Output the [X, Y] coordinate of the center of the cell containing the given text.  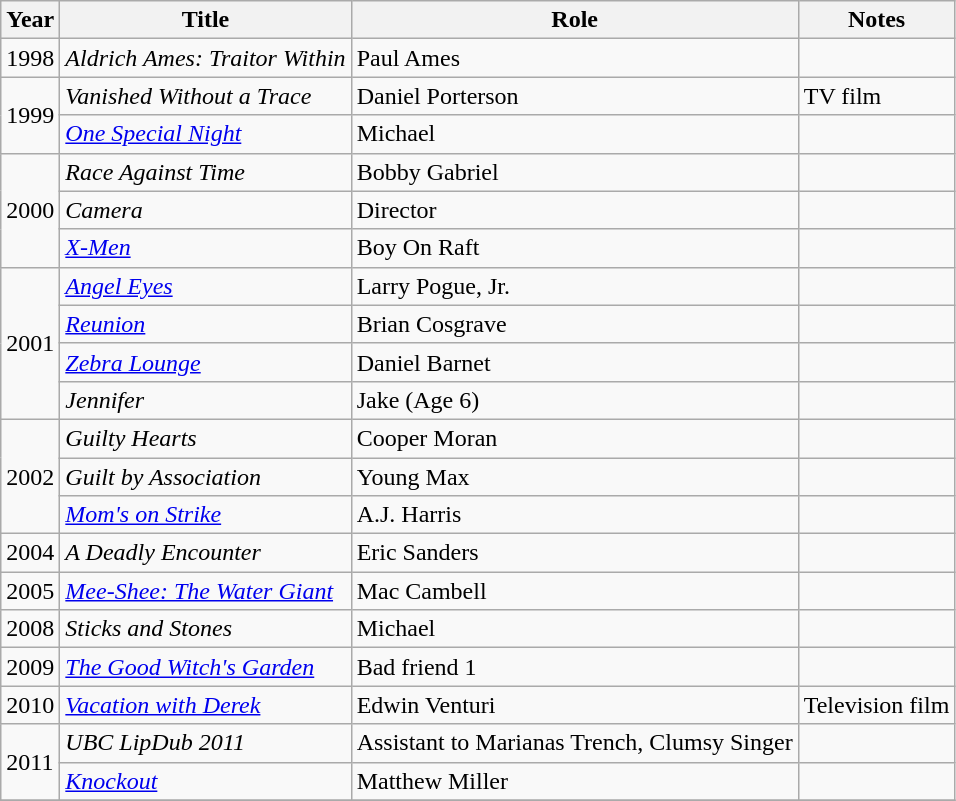
2004 [30, 553]
Bad friend 1 [574, 667]
Sticks and Stones [206, 629]
Vacation with Derek [206, 705]
Cooper Moran [574, 438]
Daniel Barnet [574, 362]
Daniel Porterson [574, 96]
Guilt by Association [206, 477]
Edwin Venturi [574, 705]
Larry Pogue, Jr. [574, 286]
Brian Cosgrave [574, 324]
2008 [30, 629]
Knockout [206, 781]
2000 [30, 210]
Paul Ames [574, 58]
A.J. Harris [574, 515]
Eric Sanders [574, 553]
1999 [30, 115]
1998 [30, 58]
One Special Night [206, 134]
2002 [30, 476]
2010 [30, 705]
Camera [206, 210]
2011 [30, 762]
2009 [30, 667]
Role [574, 20]
Young Max [574, 477]
Mom's on Strike [206, 515]
UBC LipDub 2011 [206, 743]
A Deadly Encounter [206, 553]
Mee-Shee: The Water Giant [206, 591]
Mac Cambell [574, 591]
Boy On Raft [574, 248]
Notes [876, 20]
TV film [876, 96]
Year [30, 20]
X-Men [206, 248]
Jake (Age 6) [574, 400]
Zebra Lounge [206, 362]
The Good Witch's Garden [206, 667]
Guilty Hearts [206, 438]
Vanished Without a Trace [206, 96]
Bobby Gabriel [574, 172]
Aldrich Ames: Traitor Within [206, 58]
Matthew Miller [574, 781]
Jennifer [206, 400]
Television film [876, 705]
Reunion [206, 324]
Angel Eyes [206, 286]
Title [206, 20]
2001 [30, 343]
2005 [30, 591]
Assistant to Marianas Trench, Clumsy Singer [574, 743]
Race Against Time [206, 172]
Director [574, 210]
